Scan for the cell matching the given text and deliver its (x, y) coordinate at center. 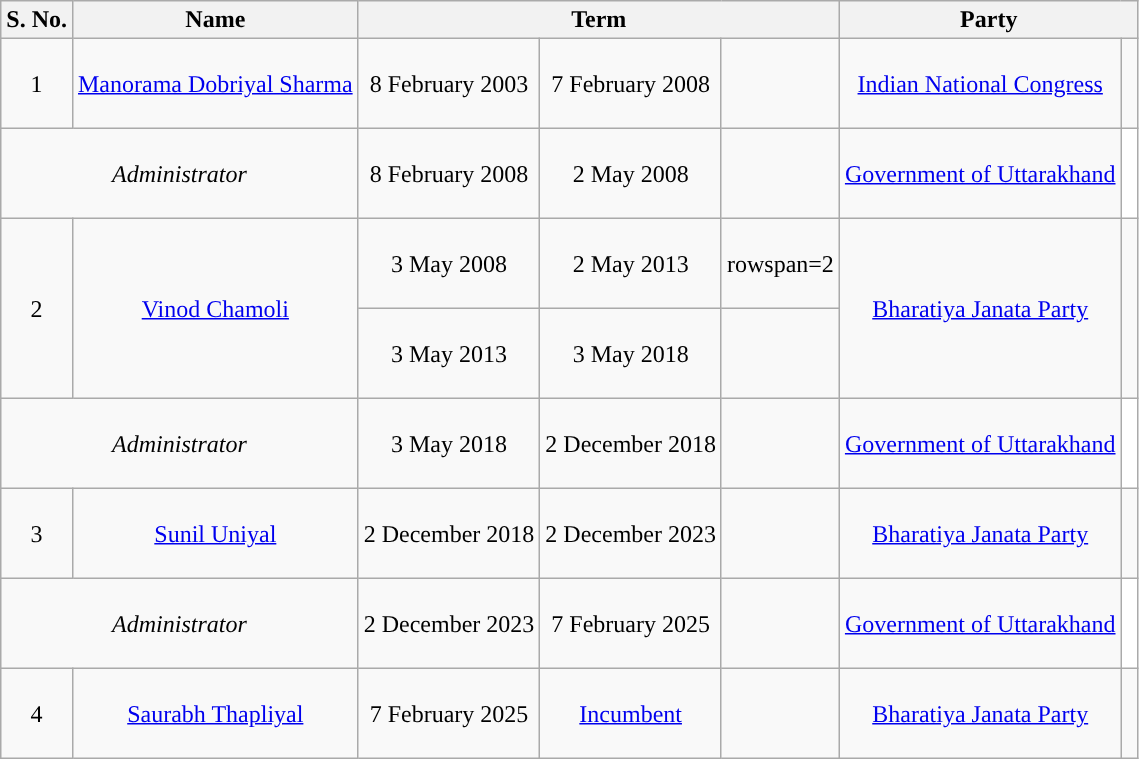
Term (598, 20)
Indian National Congress (980, 84)
S. No. (37, 20)
3 May 2013 (449, 354)
3 May 2008 (449, 264)
3 (37, 534)
Party (988, 20)
Incumbent (631, 714)
4 (37, 714)
Saurabh Thapliyal (215, 714)
Sunil Uniyal (215, 534)
1 (37, 84)
Name (215, 20)
rowspan=2 (780, 264)
8 February 2008 (449, 174)
2 (37, 309)
Vinod Chamoli (215, 309)
2 May 2013 (631, 264)
2 May 2008 (631, 174)
8 February 2003 (449, 84)
Manorama Dobriyal Sharma (215, 84)
7 February 2008 (631, 84)
